Scan for the cell matching the given text and deliver its (X, Y) coordinate at center. 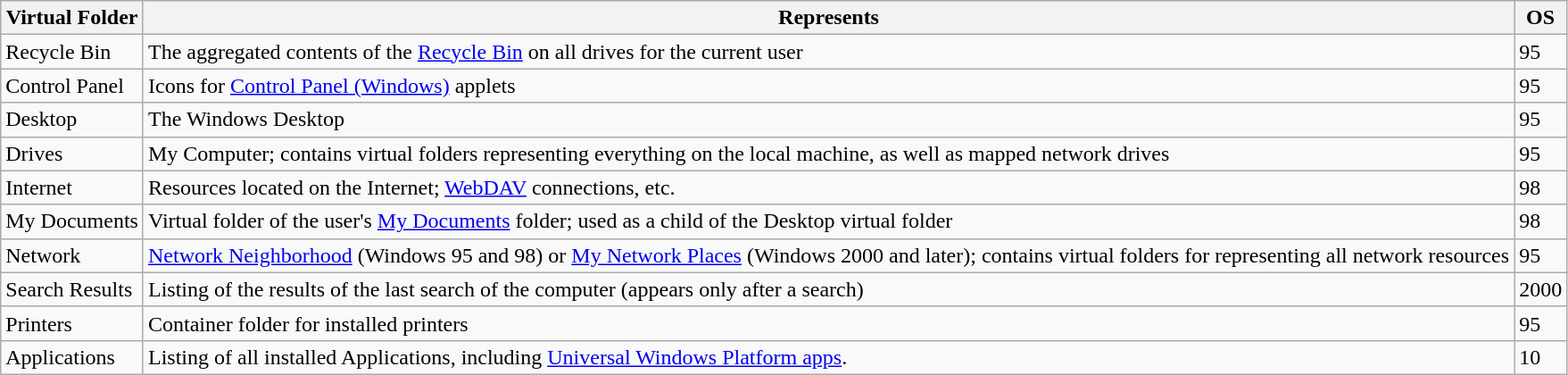
Represents (828, 18)
Icons for Control Panel (Windows) applets (828, 86)
Listing of all installed Applications, including Universal Windows Platform apps. (828, 357)
Virtual folder of the user's My Documents folder; used as a child of the Desktop virtual folder (828, 221)
Internet (72, 187)
My Computer; contains virtual folders representing everything on the local machine, as well as mapped network drives (828, 154)
Drives (72, 154)
10 (1540, 357)
Listing of the results of the last search of the computer (appears only after a search) (828, 289)
Virtual Folder (72, 18)
Search Results (72, 289)
OS (1540, 18)
Desktop (72, 120)
Recycle Bin (72, 52)
Control Panel (72, 86)
Resources located on the Internet; WebDAV connections, etc. (828, 187)
Applications (72, 357)
Printers (72, 323)
The Windows Desktop (828, 120)
Container folder for installed printers (828, 323)
The aggregated contents of the Recycle Bin on all drives for the current user (828, 52)
Network (72, 255)
2000 (1540, 289)
My Documents (72, 221)
